Output the (X, Y) coordinate of the center of the cell containing the given text.  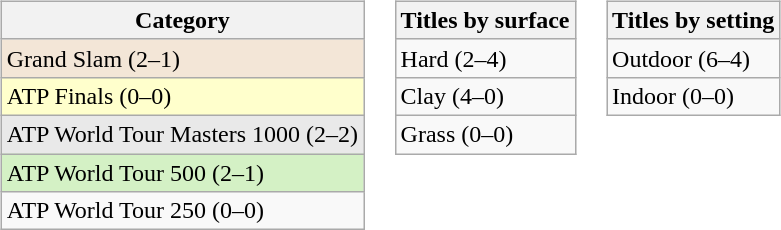
Grass (0–0) (485, 134)
Outdoor (6–4) (694, 58)
ATP World Tour Masters 1000 (2–2) (182, 134)
Category (182, 20)
Hard (2–4) (485, 58)
ATP World Tour 500 (2–1) (182, 173)
Grand Slam (2–1) (182, 58)
Titles by surface (485, 20)
ATP Finals (0–0) (182, 96)
Titles by setting (694, 20)
Indoor (0–0) (694, 96)
ATP World Tour 250 (0–0) (182, 211)
Clay (4–0) (485, 96)
